Return [X, Y] of the center of cell containing provided text 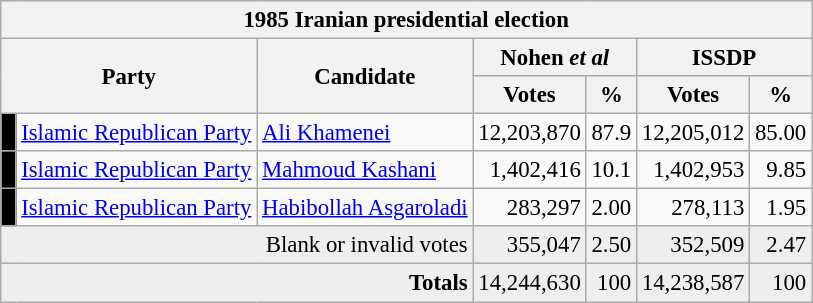
1.95 [781, 208]
Blank or invalid votes [237, 245]
Habibollah Asgaroladi [365, 208]
2.00 [611, 208]
14,238,587 [694, 283]
14,244,630 [530, 283]
85.00 [781, 133]
1,402,416 [530, 170]
Party [129, 76]
Nohen et al [555, 58]
12,205,012 [694, 133]
2.50 [611, 245]
87.9 [611, 133]
12,203,870 [530, 133]
Totals [237, 283]
Candidate [365, 76]
9.85 [781, 170]
ISSDP [724, 58]
352,509 [694, 245]
Mahmoud Kashani [365, 170]
1985 Iranian presidential election [406, 20]
10.1 [611, 170]
283,297 [530, 208]
Ali Khamenei [365, 133]
278,113 [694, 208]
2.47 [781, 245]
1,402,953 [694, 170]
355,047 [530, 245]
